Detect which cell encompasses the target text, then output its (X, Y) center coordinate. 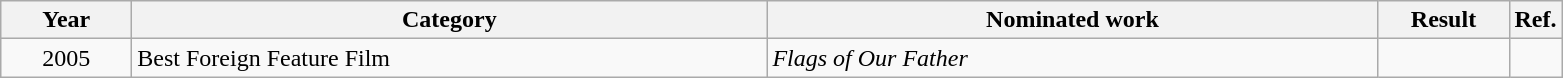
2005 (66, 58)
Flags of Our Father (1072, 58)
Best Foreign Feature Film (450, 58)
Year (66, 20)
Nominated work (1072, 20)
Ref. (1536, 20)
Result (1444, 20)
Category (450, 20)
